Capture the cell that displays the provided text and extract its (X, Y) central coordinate. 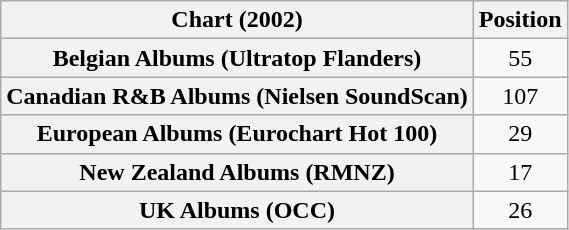
Canadian R&B Albums (Nielsen SoundScan) (238, 96)
55 (520, 58)
UK Albums (OCC) (238, 210)
29 (520, 134)
New Zealand Albums (RMNZ) (238, 172)
26 (520, 210)
European Albums (Eurochart Hot 100) (238, 134)
17 (520, 172)
107 (520, 96)
Chart (2002) (238, 20)
Position (520, 20)
Belgian Albums (Ultratop Flanders) (238, 58)
